Determine the (x, y) coordinate at the center of the cell enclosing the given text.  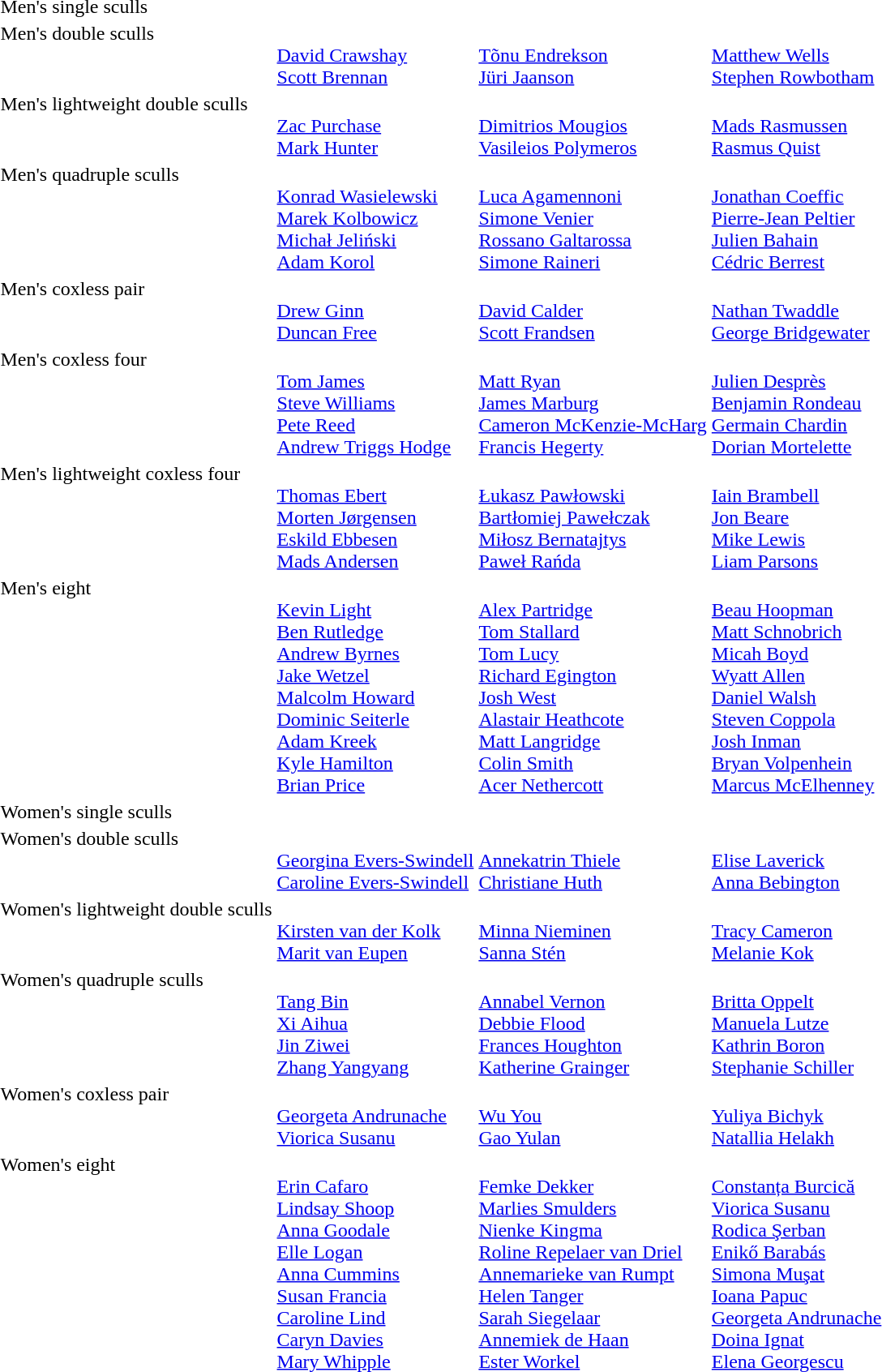
Luca AgamennoniSimone VenierRossano GaltarossaSimone Raineri (593, 218)
Annabel VernonDebbie FloodFrances HoughtonKatherine Grainger (593, 1023)
Matthew WellsStephen Rowbotham (796, 55)
David CalderScott Frandsen (593, 311)
Kevin LightBen RutledgeAndrew ByrnesJake WetzelMalcolm HowardDominic SeiterleAdam KreekKyle HamiltonBrian Price (375, 686)
Tang BinXi AihuaJin ZiweiZhang Yangyang (375, 1023)
Iain BrambellJon BeareMike Lewis Liam Parsons (796, 517)
Elise LaverickAnna Bebington (796, 860)
Tom JamesSteve WilliamsPete ReedAndrew Triggs Hodge (375, 403)
Tõnu EndreksonJüri Jaanson (593, 55)
Matt RyanJames MarburgCameron McKenzie-McHargFrancis Hegerty (593, 403)
Beau HoopmanMatt SchnobrichMicah Boyd Wyatt AllenDaniel WalshSteven CoppolaJosh InmanBryan Volpenhein Marcus McElhenney (796, 686)
Dimitrios MougiosVasileios Polymeros (593, 126)
Wu YouGao Yulan (593, 1116)
Minna NieminenSanna Stén (593, 931)
Alex PartridgeTom StallardTom LucyRichard EgingtonJosh WestAlastair HeathcoteMatt Langridge Colin SmithAcer Nethercott (593, 686)
Mads RasmussenRasmus Quist (796, 126)
Tracy CameronMelanie Kok (796, 931)
Łukasz PawłowskiBartłomiej PawełczakMiłosz BernatajtysPaweł Rańda (593, 517)
Britta OppeltManuela LutzeKathrin BoronStephanie Schiller (796, 1023)
Drew GinnDuncan Free (375, 311)
Konrad WasielewskiMarek KolbowiczMichał JelińskiAdam Korol (375, 218)
Yuliya BichykNatallia Helakh (796, 1116)
Annekatrin ThieleChristiane Huth (593, 860)
Georgina Evers-SwindellCaroline Evers-Swindell (375, 860)
Nathan TwaddleGeorge Bridgewater (796, 311)
Georgeta AndrunacheViorica Susanu (375, 1116)
David CrawshayScott Brennan (375, 55)
Jonathan CoefficPierre-Jean PeltierJulien BahainCédric Berrest (796, 218)
Julien DesprèsBenjamin RondeauGermain ChardinDorian Mortelette (796, 403)
Zac PurchaseMark Hunter (375, 126)
Kirsten van der KolkMarit van Eupen (375, 931)
Thomas EbertMorten JørgensenEskild EbbesenMads Andersen (375, 517)
